Capture the cell that displays the provided text and extract its [X, Y] central coordinate. 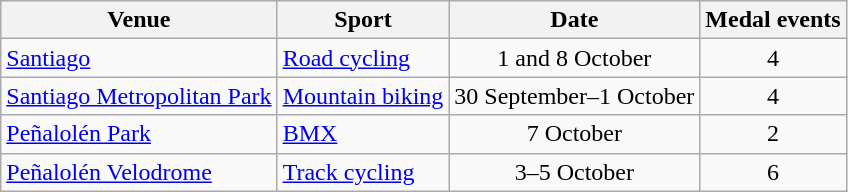
Mountain biking [363, 96]
Santiago Metropolitan Park [139, 96]
30 September–1 October [574, 96]
Track cycling [363, 172]
Sport [363, 20]
Road cycling [363, 58]
Venue [139, 20]
Medal events [773, 20]
BMX [363, 134]
Peñalolén Park [139, 134]
6 [773, 172]
1 and 8 October [574, 58]
2 [773, 134]
Santiago [139, 58]
7 October [574, 134]
3–5 October [574, 172]
Peñalolén Velodrome [139, 172]
Date [574, 20]
